Identify which cell holds the provided text, then report its [x, y] central coordinate. 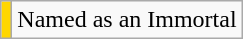
Named as an Immortal [127, 20]
